From the cell containing the given text, extract its center point as (x, y) coordinate. 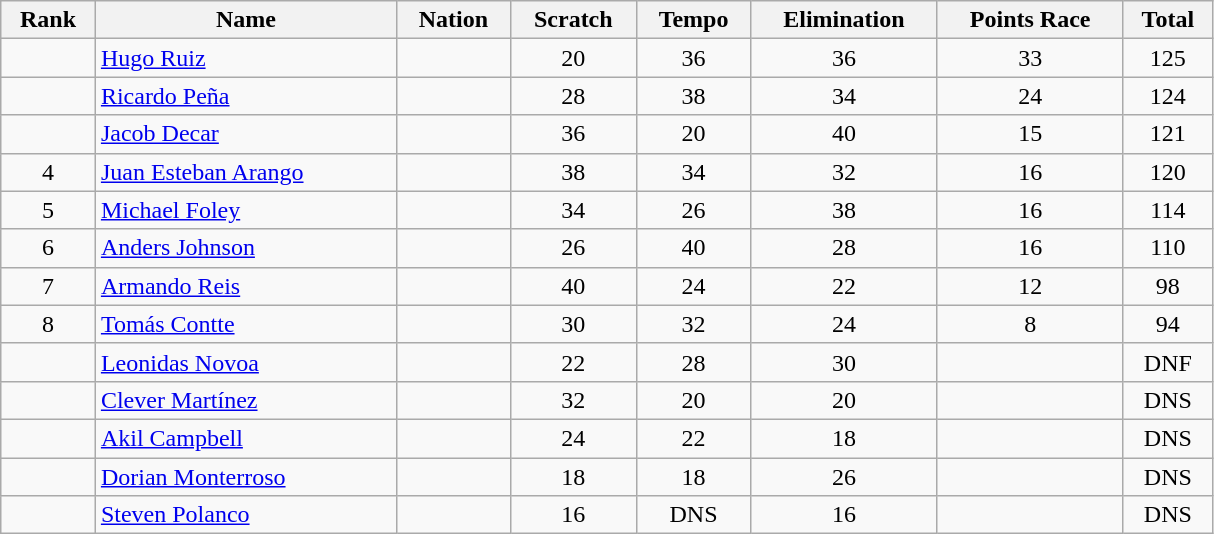
4 (48, 172)
94 (1168, 324)
Nation (454, 20)
125 (1168, 58)
Dorian Monterroso (246, 477)
Juan Esteban Arango (246, 172)
Akil Campbell (246, 438)
15 (1030, 134)
Tomás Contte (246, 324)
Armando Reis (246, 286)
7 (48, 286)
5 (48, 210)
Jacob Decar (246, 134)
110 (1168, 248)
Tempo (694, 20)
114 (1168, 210)
Leonidas Novoa (246, 362)
Scratch (573, 20)
Name (246, 20)
Clever Martínez (246, 400)
6 (48, 248)
121 (1168, 134)
Michael Foley (246, 210)
Anders Johnson (246, 248)
DNF (1168, 362)
Steven Polanco (246, 515)
98 (1168, 286)
Rank (48, 20)
Elimination (844, 20)
124 (1168, 96)
12 (1030, 286)
120 (1168, 172)
Ricardo Peña (246, 96)
Hugo Ruiz (246, 58)
Total (1168, 20)
33 (1030, 58)
Points Race (1030, 20)
